Extract the (X, Y) coordinate from the center of the cell holding the provided text.  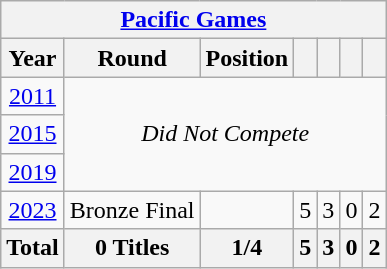
Bronze Final (132, 210)
2011 (33, 96)
Round (132, 58)
2015 (33, 134)
Did Not Compete (225, 134)
1/4 (247, 248)
Pacific Games (194, 20)
Position (247, 58)
2023 (33, 210)
2019 (33, 172)
Year (33, 58)
Total (33, 248)
0 Titles (132, 248)
